Scan for the cell matching the given text and deliver its (X, Y) coordinate at center. 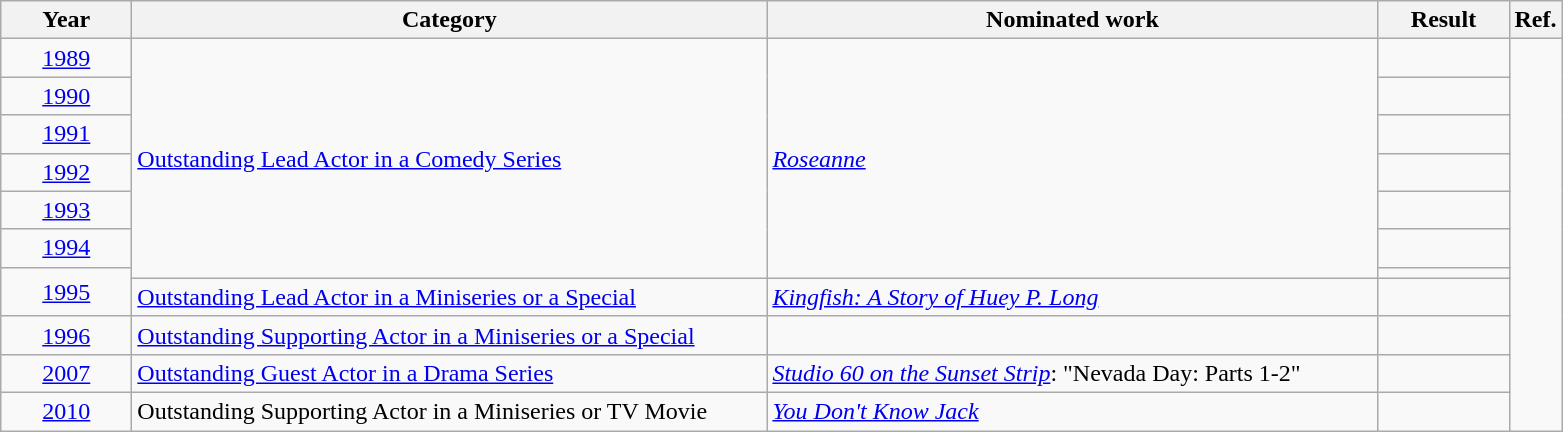
Studio 60 on the Sunset Strip: "Nevada Day: Parts 1-2" (1072, 373)
Kingfish: A Story of Huey P. Long (1072, 297)
Roseanne (1072, 158)
Category (450, 20)
1991 (66, 134)
1996 (66, 335)
Outstanding Guest Actor in a Drama Series (450, 373)
Outstanding Lead Actor in a Comedy Series (450, 158)
1989 (66, 58)
1994 (66, 248)
You Don't Know Jack (1072, 411)
Outstanding Lead Actor in a Miniseries or a Special (450, 297)
1992 (66, 172)
Outstanding Supporting Actor in a Miniseries or TV Movie (450, 411)
2010 (66, 411)
Result (1444, 20)
Nominated work (1072, 20)
Ref. (1536, 20)
1993 (66, 210)
Year (66, 20)
1990 (66, 96)
Outstanding Supporting Actor in a Miniseries or a Special (450, 335)
1995 (66, 292)
2007 (66, 373)
